Output the (X, Y) coordinate of the center of the cell containing the given text.  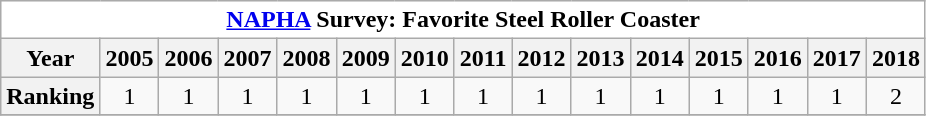
2014 (660, 58)
2007 (248, 58)
2017 (836, 58)
2012 (542, 58)
2015 (718, 58)
2016 (778, 58)
2013 (600, 58)
2008 (306, 58)
2 (896, 96)
2005 (130, 58)
2006 (188, 58)
Ranking (50, 96)
2009 (366, 58)
2010 (424, 58)
Year (50, 58)
NAPHA Survey: Favorite Steel Roller Coaster (464, 20)
2018 (896, 58)
2011 (483, 58)
